From the cell containing the given text, extract its center point as (x, y) coordinate. 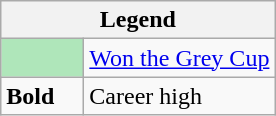
Bold (42, 96)
Career high (180, 96)
Legend (138, 20)
Won the Grey Cup (180, 58)
